Pinpoint the cell where the given text exists, returning its [x, y] midpoint coordinate. 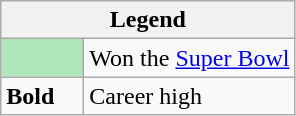
Bold [42, 96]
Won the Super Bowl [190, 58]
Career high [190, 96]
Legend [148, 20]
